From the cell containing the given text, extract its center point as (X, Y) coordinate. 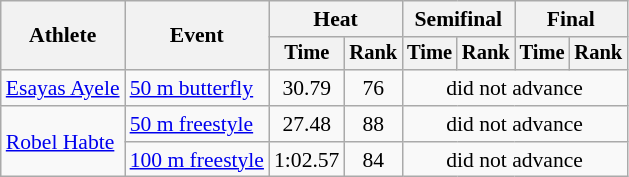
30.79 (306, 88)
Athlete (63, 36)
76 (373, 88)
88 (373, 124)
50 m freestyle (197, 124)
50 m butterfly (197, 88)
Event (197, 36)
Final (571, 19)
Semifinal (458, 19)
Heat (336, 19)
Esayas Ayele (63, 88)
Robel Habte (63, 142)
27.48 (306, 124)
